Locate the cell with the specified text and output its [x, y] center coordinate. 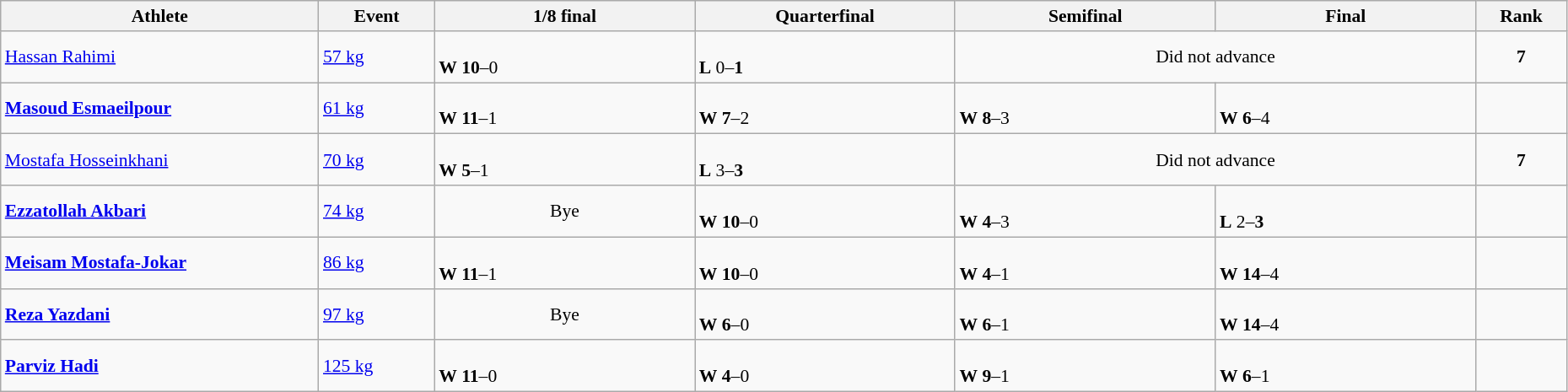
Parviz Hadi [160, 366]
Masoud Esmaeilpour [160, 108]
57 kg [376, 57]
L 0–1 [825, 57]
W 6–0 [825, 314]
74 kg [376, 211]
Athlete [160, 16]
W 4–1 [1085, 263]
W 8–3 [1085, 108]
Mostafa Hosseinkhani [160, 160]
L 3–3 [825, 160]
L 2–3 [1346, 211]
70 kg [376, 160]
Hassan Rahimi [160, 57]
W 5–1 [565, 160]
Rank [1522, 16]
W 9–1 [1085, 366]
Reza Yazdani [160, 314]
Ezzatollah Akbari [160, 211]
Final [1346, 16]
W 11–0 [565, 366]
86 kg [376, 263]
Quarterfinal [825, 16]
1/8 final [565, 16]
61 kg [376, 108]
W 4–0 [825, 366]
Event [376, 16]
97 kg [376, 314]
Semifinal [1085, 16]
W 7–2 [825, 108]
125 kg [376, 366]
W 6–4 [1346, 108]
Meisam Mostafa-Jokar [160, 263]
W 4–3 [1085, 211]
